Determine the (X, Y) coordinate at the center of the cell enclosing the given text.  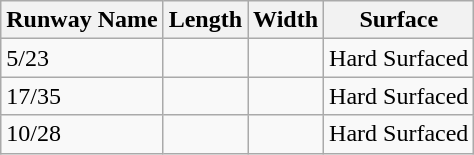
5/23 (82, 58)
Width (286, 20)
10/28 (82, 134)
Length (205, 20)
17/35 (82, 96)
Surface (399, 20)
Runway Name (82, 20)
